Return the (x, y) coordinate for the center point of the cell that contains the specified text.  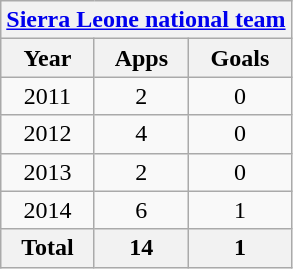
Apps (142, 58)
2011 (48, 96)
2012 (48, 134)
14 (142, 248)
2014 (48, 210)
Year (48, 58)
4 (142, 134)
6 (142, 210)
Goals (240, 58)
2013 (48, 172)
Sierra Leone national team (146, 20)
Total (48, 248)
